Capture the cell that displays the provided text and extract its [X, Y] central coordinate. 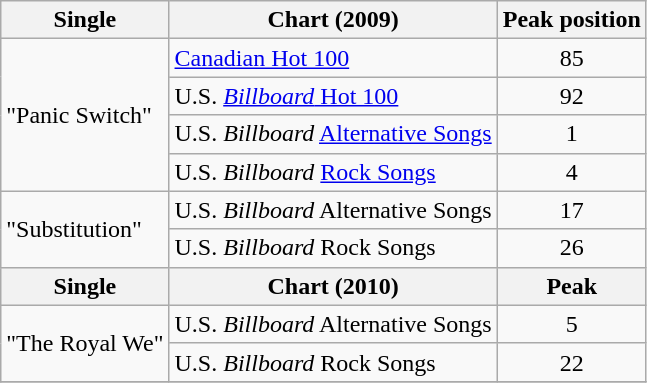
Peak position [572, 20]
4 [572, 172]
"Substitution" [85, 229]
Chart (2010) [333, 286]
17 [572, 210]
U.S. Billboard Hot 100 [333, 96]
26 [572, 248]
Canadian Hot 100 [333, 58]
Peak [572, 286]
5 [572, 324]
"The Royal We" [85, 343]
85 [572, 58]
Chart (2009) [333, 20]
92 [572, 96]
"Panic Switch" [85, 115]
1 [572, 134]
22 [572, 362]
